Identify which cell holds the provided text, then report its (x, y) central coordinate. 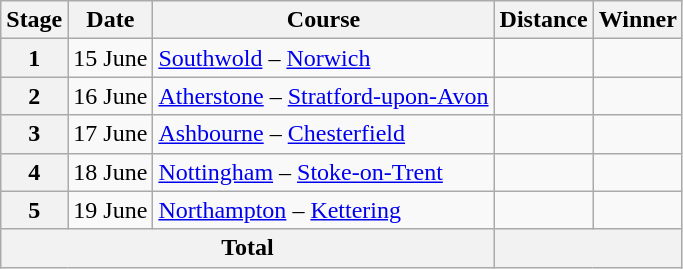
19 June (110, 210)
Ashbourne – Chesterfield (324, 134)
Total (248, 248)
5 (34, 210)
17 June (110, 134)
2 (34, 96)
Stage (34, 20)
4 (34, 172)
Southwold – Norwich (324, 58)
15 June (110, 58)
Atherstone – Stratford-upon-Avon (324, 96)
Nottingham – Stoke-on-Trent (324, 172)
16 June (110, 96)
1 (34, 58)
Winner (638, 20)
Course (324, 20)
18 June (110, 172)
Distance (544, 20)
3 (34, 134)
Date (110, 20)
Northampton – Kettering (324, 210)
